Locate the cell with the specified text and output its (x, y) center coordinate. 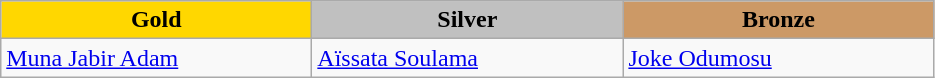
Muna Jabir Adam (156, 58)
Bronze (778, 20)
Joke Odumosu (778, 58)
Silver (468, 20)
Aïssata Soulama (468, 58)
Gold (156, 20)
